Detect which cell encompasses the target text, then output its (X, Y) center coordinate. 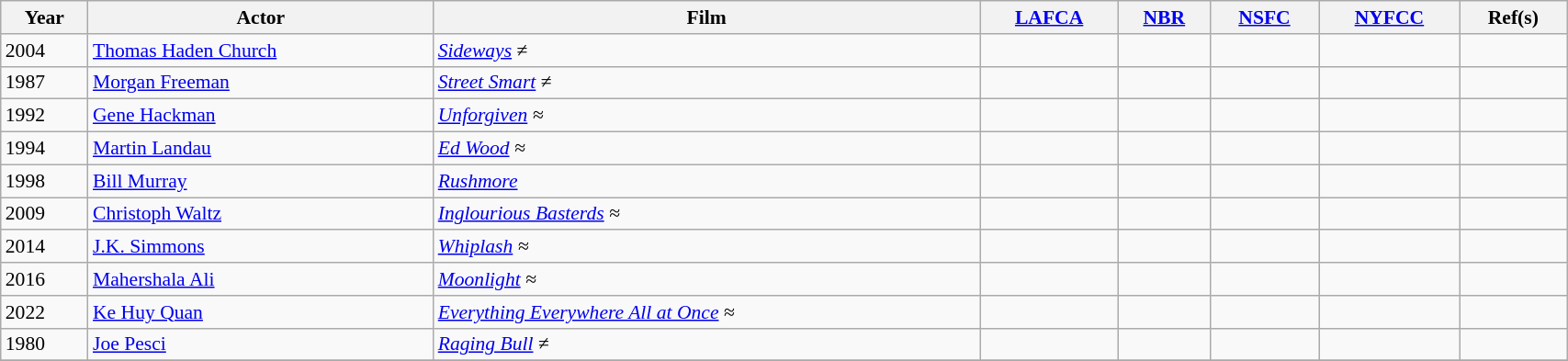
1987 (44, 83)
NBR (1165, 17)
2016 (44, 279)
Inglourious Basterds ≈ (707, 214)
Ke Huy Quan (261, 312)
Film (707, 17)
Moonlight ≈ (707, 279)
Raging Bull ≠ (707, 344)
1980 (44, 344)
Rushmore (707, 181)
Ed Wood ≈ (707, 149)
Mahershala Ali (261, 279)
Everything Everywhere All at Once ≈ (707, 312)
Whiplash ≈ (707, 247)
Street Smart ≠ (707, 83)
Sideways ≠ (707, 51)
Martin Landau (261, 149)
2014 (44, 247)
NSFC (1264, 17)
Morgan Freeman (261, 83)
LAFCA (1049, 17)
Joe Pesci (261, 344)
1992 (44, 116)
1994 (44, 149)
Thomas Haden Church (261, 51)
J.K. Simmons (261, 247)
2004 (44, 51)
Gene Hackman (261, 116)
Ref(s) (1514, 17)
Actor (261, 17)
Christoph Waltz (261, 214)
Unforgiven ≈ (707, 116)
Bill Murray (261, 181)
2009 (44, 214)
Year (44, 17)
NYFCC (1389, 17)
1998 (44, 181)
2022 (44, 312)
